Extract the [x, y] coordinate from the center of the cell holding the provided text.  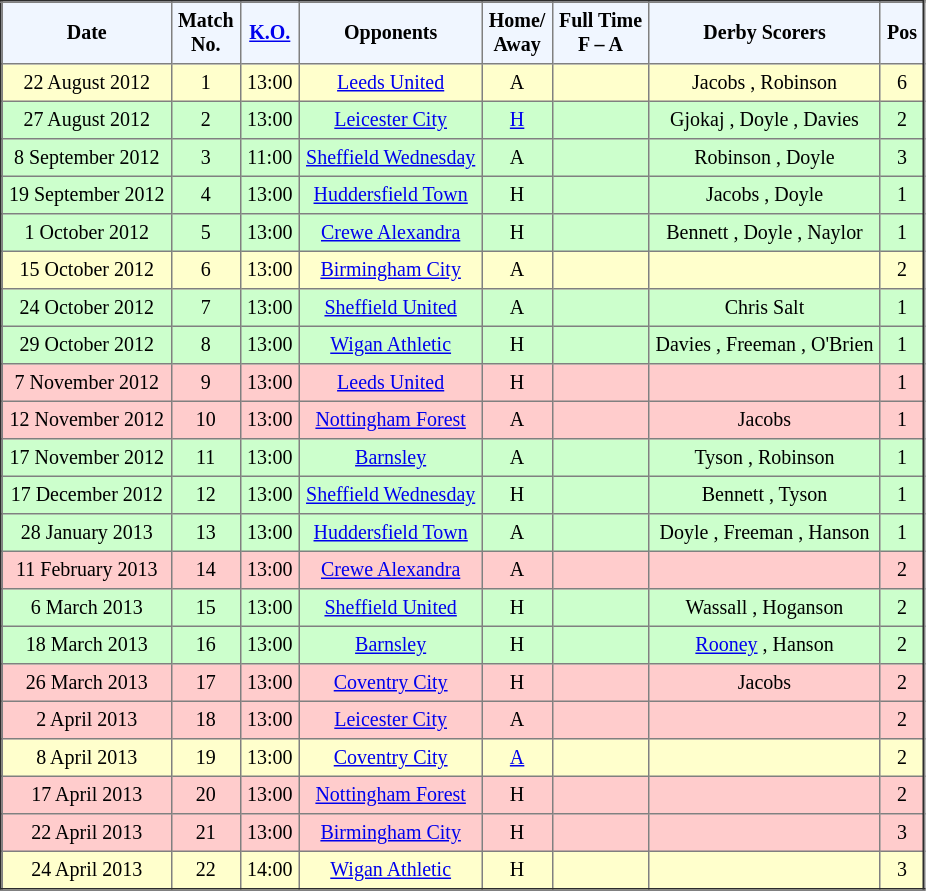
19 September 2012 [87, 195]
15 October 2012 [87, 270]
14:00 [270, 870]
Jacobs , Robinson [764, 83]
8 September 2012 [87, 158]
1 October 2012 [87, 233]
14 [206, 570]
Full TimeF – A [600, 33]
Davies , Freeman , O'Brien [764, 345]
21 [206, 833]
18 March 2013 [87, 645]
Opponents [390, 33]
Derby Scorers [764, 33]
12 November 2012 [87, 420]
29 October 2012 [87, 345]
22 [206, 870]
Pos [902, 33]
18 [206, 720]
Tyson , Robinson [764, 458]
17 November 2012 [87, 458]
MatchNo. [206, 33]
10 [206, 420]
19 [206, 758]
22 August 2012 [87, 83]
17 [206, 683]
11 [206, 458]
12 [206, 495]
Bennett , Doyle , Naylor [764, 233]
Rooney , Hanson [764, 645]
K.O. [270, 33]
13 [206, 533]
Date [87, 33]
8 [206, 345]
5 [206, 233]
24 April 2013 [87, 870]
2 April 2013 [87, 720]
Gjokaj , Doyle , Davies [764, 120]
Robinson , Doyle [764, 158]
Doyle , Freeman , Hanson [764, 533]
7 [206, 308]
17 April 2013 [87, 795]
Wassall , Hoganson [764, 608]
6 March 2013 [87, 608]
26 March 2013 [87, 683]
Home/Away [517, 33]
24 October 2012 [87, 308]
27 August 2012 [87, 120]
20 [206, 795]
8 April 2013 [87, 758]
16 [206, 645]
17 December 2012 [87, 495]
4 [206, 195]
22 April 2013 [87, 833]
7 November 2012 [87, 383]
Jacobs , Doyle [764, 195]
28 January 2013 [87, 533]
Chris Salt [764, 308]
11 February 2013 [87, 570]
9 [206, 383]
11:00 [270, 158]
15 [206, 608]
Bennett , Tyson [764, 495]
